Scan for the cell matching the given text and deliver its [x, y] coordinate at center. 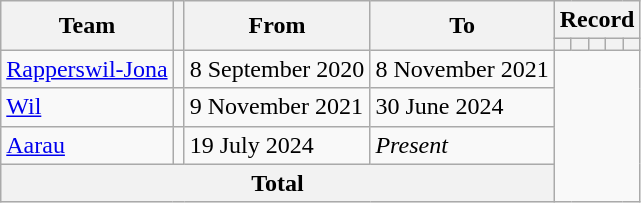
Wil [87, 107]
From [277, 26]
8 November 2021 [462, 69]
8 September 2020 [277, 69]
19 July 2024 [277, 145]
Team [87, 26]
Record [597, 20]
9 November 2021 [277, 107]
To [462, 26]
Total [278, 183]
Rapperswil-Jona [87, 69]
Present [462, 145]
Aarau [87, 145]
30 June 2024 [462, 107]
